Provide the [X, Y] coordinate of the cell's center where the given text is located.  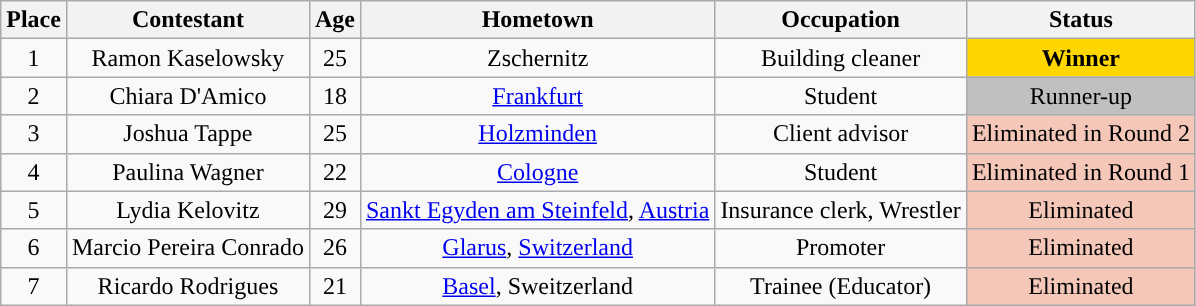
3 [34, 134]
6 [34, 248]
5 [34, 210]
29 [334, 210]
Marcio Pereira Conrado [188, 248]
22 [334, 172]
Hometown [537, 20]
Eliminated in Round 1 [1080, 172]
Holzminden [537, 134]
7 [34, 286]
Sankt Egyden am Steinfeld, Austria [537, 210]
Promoter [841, 248]
Building cleaner [841, 58]
18 [334, 96]
Joshua Tappe [188, 134]
Client advisor [841, 134]
Place [34, 20]
Cologne [537, 172]
Insurance clerk, Wrestler [841, 210]
Trainee (Educator) [841, 286]
26 [334, 248]
Runner-up [1080, 96]
Winner [1080, 58]
Frankfurt [537, 96]
Age [334, 20]
Chiara D'Amico [188, 96]
Paulina Wagner [188, 172]
Lydia Kelovitz [188, 210]
1 [34, 58]
Glarus, Switzerland [537, 248]
Eliminated in Round 2 [1080, 134]
Basel, Sweitzerland [537, 286]
21 [334, 286]
Zschernitz [537, 58]
Ricardo Rodrigues [188, 286]
Occupation [841, 20]
4 [34, 172]
Ramon Kaselowsky [188, 58]
Contestant [188, 20]
2 [34, 96]
Status [1080, 20]
